Capture the cell that displays the provided text and extract its (x, y) central coordinate. 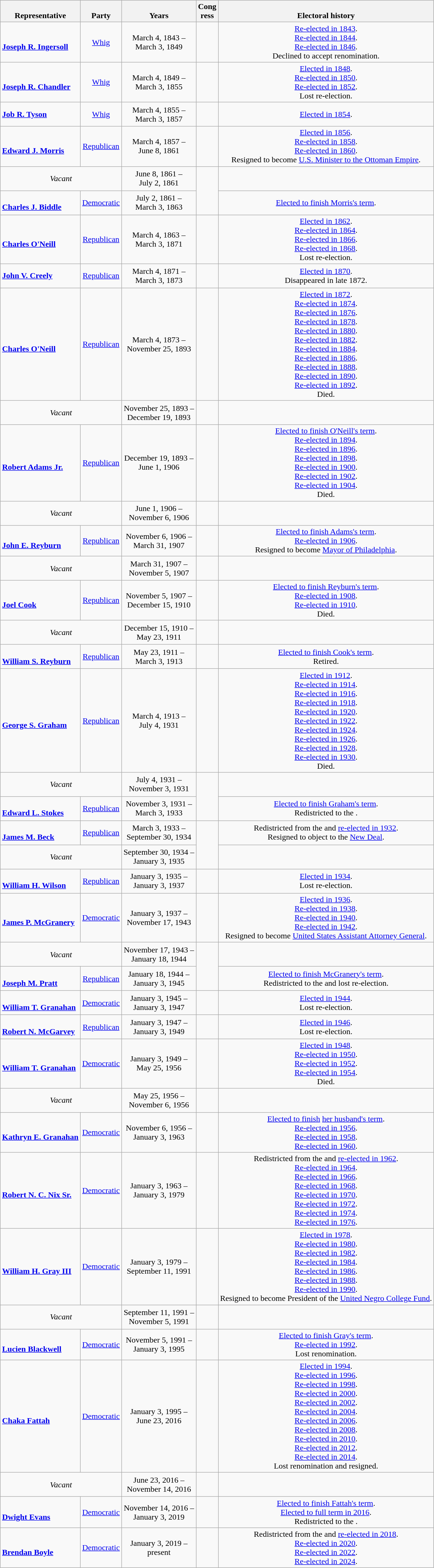
Kathryn E. Granahan (40, 1132)
November 17, 1943 –January 18, 1944 (159, 954)
Elected to finish Graham's term.Redistricted to the . (326, 808)
George S. Graham (40, 720)
July 4, 1931 –November 3, 1931 (159, 784)
Joseph R. Chandler (40, 82)
Elected to finish her husband's term.Re-elected in 1956.Re-elected in 1958.Re-elected in 1960. (326, 1132)
March 4, 1843 –March 3, 1849 (159, 42)
Elected to finish Morris's term. (326, 203)
January 3, 1963 –January 3, 1979 (159, 1191)
Elected in 1856.Re-elected in 1858.Re-elected in 1860.Resigned to become U.S. Minister to the Ottoman Empire. (326, 146)
Brendan Boyle (40, 1548)
January 3, 1945 –January 3, 1947 (159, 1003)
William H. Gray III (40, 1267)
Lucien Blackwell (40, 1345)
March 4, 1863 –March 3, 1871 (159, 239)
Robert N. McGarvey (40, 1027)
Charles J. Biddle (40, 203)
November 6, 1906 –March 31, 1907 (159, 541)
Elected to finish Fattah's term.Elected to full term in 2016.Redistricted to the . (326, 1512)
William S. Reyburn (40, 656)
November 3, 1931 –March 3, 1933 (159, 808)
March 4, 1849 –March 3, 1855 (159, 82)
Dwight Evans (40, 1512)
November 5, 1907 –December 15, 1910 (159, 600)
Re-elected in 1843.Re-elected in 1844.Re-elected in 1846.Declined to accept renomination. (326, 42)
Elected to finish Cook's term.Retired. (326, 656)
June 8, 1861 –July 2, 1861 (159, 178)
January 3, 1949 –May 25, 1956 (159, 1063)
Representative (40, 11)
Elected to finish McGranery's term.Redistricted to the and lost re-election. (326, 978)
Elected in 1944.Lost re-election. (326, 1003)
John V. Creely (40, 276)
Elected to finish Reyburn's term.Re-elected in 1908.Re-elected in 1910.Died. (326, 600)
January 3, 1937 –November 17, 1943 (159, 918)
January 3, 1979 –September 11, 1991 (159, 1267)
Elected in 1936.Re-elected in 1938.Re-elected in 1940. Re-elected in 1942.Resigned to become United States Assistant Attorney General. (326, 918)
March 4, 1873 –November 25, 1893 (159, 344)
Robert Adams Jr. (40, 463)
Elected to finish Adams's term.Re-elected in 1906.Resigned to become Mayor of Philadelphia. (326, 541)
March 4, 1913 –July 4, 1931 (159, 720)
Joel Cook (40, 600)
March 3, 1933 –September 30, 1934 (159, 833)
January 3, 1947 –January 3, 1949 (159, 1027)
March 4, 1871 –March 3, 1873 (159, 276)
Chaka Fattah (40, 1416)
January 3, 2019 –present (159, 1548)
Electoral history (326, 11)
James P. McGranery (40, 918)
Elected in 1946.Lost re-election. (326, 1027)
May 25, 1956 –November 6, 1956 (159, 1100)
December 15, 1910 –May 23, 1911 (159, 632)
Edward L. Stokes (40, 808)
March 31, 1907 –November 5, 1907 (159, 568)
Years (159, 11)
March 4, 1855 –March 3, 1857 (159, 114)
Elected to finish Gray's term.Re-elected in 1992.Lost renomination. (326, 1345)
Edward J. Morris (40, 146)
November 5, 1991 –January 3, 1995 (159, 1345)
Congress (207, 11)
December 19, 1893 –June 1, 1906 (159, 463)
Job R. Tyson (40, 114)
Elected in 1948.Re-elected in 1950.Re-elected in 1952.Re-elected in 1954.Died. (326, 1063)
Redistricted from the and re-elected in 1932.Resigned to object to the New Deal. (326, 833)
Joseph R. Ingersoll (40, 42)
January 18, 1944 –January 3, 1945 (159, 978)
January 3, 1935 –January 3, 1937 (159, 881)
John E. Reyburn (40, 541)
Elected in 1854. (326, 114)
Elected in 1934.Lost re-election. (326, 881)
Elected in 1848.Re-elected in 1850.Re-elected in 1852.Lost re-election. (326, 82)
Robert N. C. Nix Sr. (40, 1191)
William H. Wilson (40, 881)
Elected in 1870.Disappeared in late 1872. (326, 276)
January 3, 1995 –June 23, 2016 (159, 1416)
May 23, 1911 –March 3, 1913 (159, 656)
November 6, 1956 –January 3, 1963 (159, 1132)
November 14, 2016 –January 3, 2019 (159, 1512)
Elected in 1862.Re-elected in 1864.Re-elected in 1866.Re-elected in 1868.Lost re-election. (326, 239)
June 23, 2016 –November 14, 2016 (159, 1485)
James M. Beck (40, 833)
June 1, 1906 –November 6, 1906 (159, 513)
September 11, 1991 –November 5, 1991 (159, 1317)
March 4, 1857 –June 8, 1861 (159, 146)
November 25, 1893 –December 19, 1893 (159, 413)
Redistricted from the and re-elected in 2018.Re-elected in 2020.Re-elected in 2022.Re-elected in 2024. (326, 1548)
Party (101, 11)
July 2, 1861 –March 3, 1863 (159, 203)
September 30, 1934 –January 3, 1935 (159, 857)
Joseph M. Pratt (40, 978)
